Return the [X, Y] coordinate for the center point of the cell that contains the specified text.  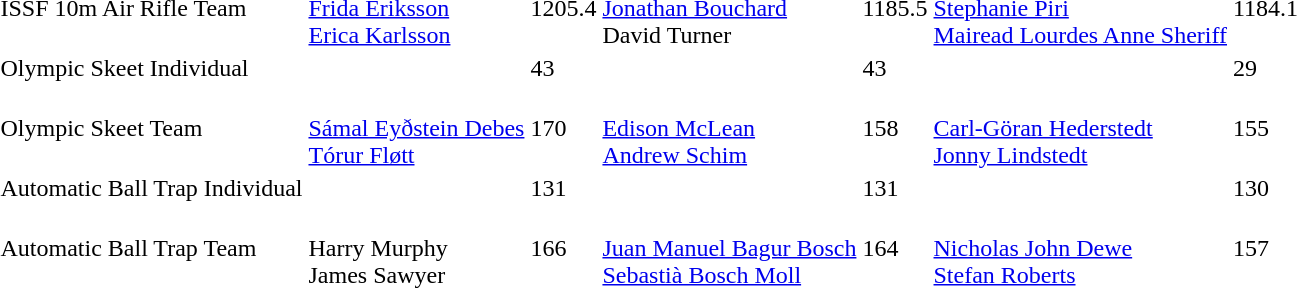
Sámal Eyðstein DebesTórur Fløtt [416, 128]
Carl-Göran HederstedtJonny Lindstedt [1080, 128]
158 [895, 128]
Edison McLeanAndrew Schim [730, 128]
170 [564, 128]
